Detect which cell encompasses the target text, then output its [x, y] center coordinate. 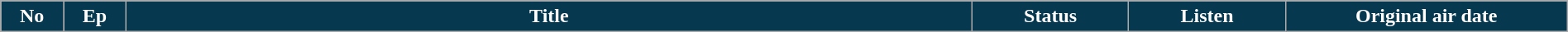
No [32, 16]
Title [549, 16]
Original air date [1426, 16]
Ep [95, 16]
Listen [1207, 16]
Status [1050, 16]
